Scan for the cell matching the given text and deliver its (X, Y) coordinate at center. 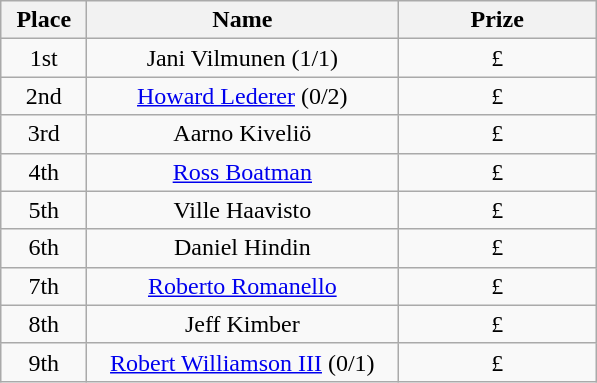
Jeff Kimber (242, 324)
Robert Williamson III (0/1) (242, 362)
Roberto Romanello (242, 286)
Prize (498, 20)
Daniel Hindin (242, 248)
2nd (44, 96)
7th (44, 286)
Ross Boatman (242, 172)
1st (44, 58)
9th (44, 362)
6th (44, 248)
Ville Haavisto (242, 210)
Howard Lederer (0/2) (242, 96)
Place (44, 20)
3rd (44, 134)
Aarno Kiveliö (242, 134)
8th (44, 324)
Jani Vilmunen (1/1) (242, 58)
5th (44, 210)
4th (44, 172)
Name (242, 20)
